Pinpoint the cell where the given text exists, returning its (x, y) midpoint coordinate. 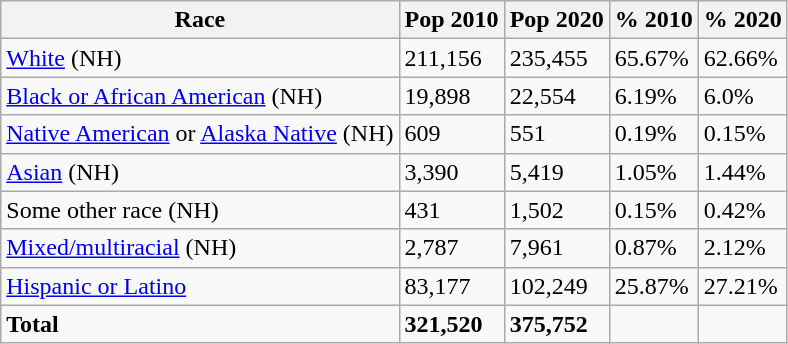
27.21% (742, 286)
Pop 2020 (556, 20)
83,177 (452, 286)
White (NH) (200, 58)
5,419 (556, 172)
Mixed/multiracial (NH) (200, 248)
% 2010 (654, 20)
62.66% (742, 58)
19,898 (452, 96)
0.19% (654, 134)
25.87% (654, 286)
Asian (NH) (200, 172)
2,787 (452, 248)
7,961 (556, 248)
0.42% (742, 210)
Race (200, 20)
22,554 (556, 96)
2.12% (742, 248)
551 (556, 134)
0.87% (654, 248)
Total (200, 324)
Native American or Alaska Native (NH) (200, 134)
1.44% (742, 172)
431 (452, 210)
102,249 (556, 286)
65.67% (654, 58)
Pop 2010 (452, 20)
321,520 (452, 324)
1.05% (654, 172)
235,455 (556, 58)
375,752 (556, 324)
211,156 (452, 58)
1,502 (556, 210)
Black or African American (NH) (200, 96)
% 2020 (742, 20)
6.0% (742, 96)
609 (452, 134)
6.19% (654, 96)
Some other race (NH) (200, 210)
3,390 (452, 172)
Hispanic or Latino (200, 286)
